Pinpoint the cell where the given text exists, returning its [x, y] midpoint coordinate. 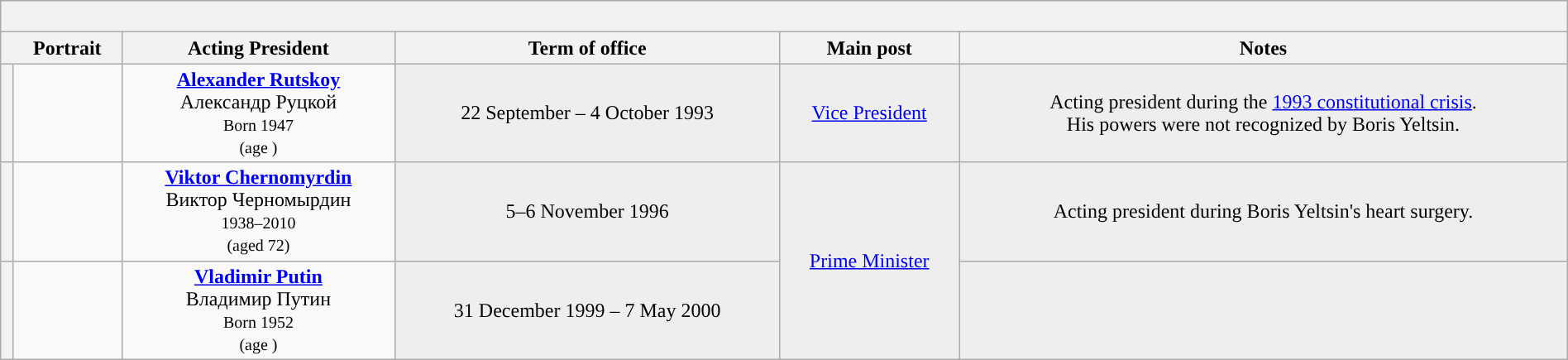
Viktor ChernomyrdinВиктор Черномырдин1938–2010(aged 72) [258, 212]
Acting president during Boris Yeltsin's heart surgery. [1264, 212]
Main post [870, 48]
Vice President [870, 113]
Vladimir PutinВладимир ПутинBorn 1952(age ) [258, 310]
Acting president during the 1993 constitutional crisis.His powers were not recognized by Boris Yeltsin. [1264, 113]
Prime Minister [870, 261]
Notes [1264, 48]
Portrait [68, 48]
5–6 November 1996 [587, 212]
22 September – 4 October 1993 [587, 113]
Term of office [587, 48]
Acting President [258, 48]
31 December 1999 – 7 May 2000 [587, 310]
Alexander RutskoyАлександр РуцкойBorn 1947(age ) [258, 113]
